Return [x, y] of the center of cell containing provided text 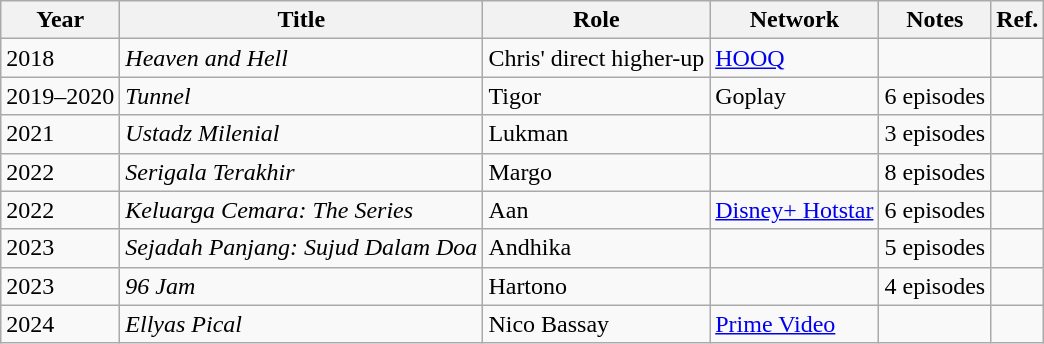
Hartono [596, 286]
8 episodes [935, 172]
Prime Video [794, 324]
2019–2020 [60, 96]
3 episodes [935, 134]
Margo [596, 172]
2021 [60, 134]
4 episodes [935, 286]
Ustadz Milenial [302, 134]
Network [794, 20]
Role [596, 20]
96 Jam [302, 286]
Tigor [596, 96]
Nico Bassay [596, 324]
Disney+ Hotstar [794, 210]
5 episodes [935, 248]
Keluarga Cemara: The Series [302, 210]
Notes [935, 20]
2018 [60, 58]
Ellyas Pical [302, 324]
HOOQ [794, 58]
Title [302, 20]
Ref. [1018, 20]
Lukman [596, 134]
Andhika [596, 248]
Aan [596, 210]
Chris' direct higher-up [596, 58]
Goplay [794, 96]
2024 [60, 324]
Sejadah Panjang: Sujud Dalam Doa [302, 248]
Serigala Terakhir [302, 172]
Tunnel [302, 96]
Year [60, 20]
Heaven and Hell [302, 58]
